Capture the cell that displays the provided text and extract its (x, y) central coordinate. 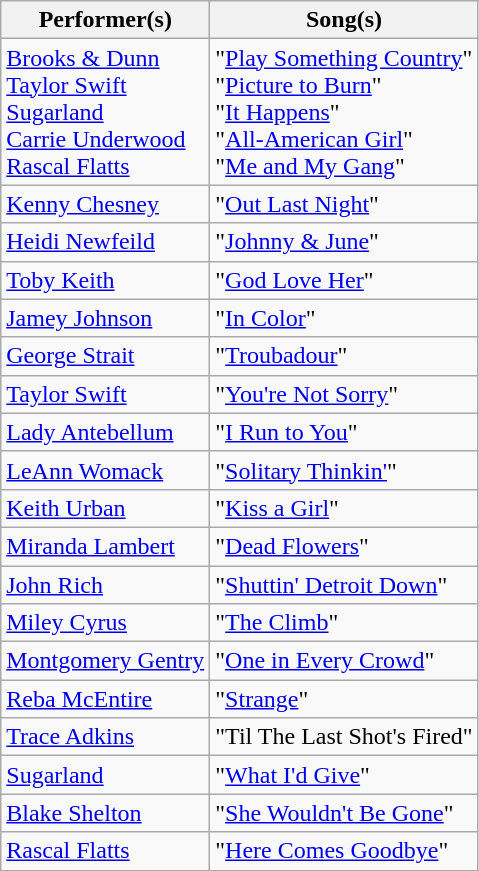
Lady Antebellum (106, 432)
Rascal Flatts (106, 851)
Taylor Swift (106, 394)
"What I'd Give" (344, 775)
Toby Keith (106, 280)
Brooks & DunnTaylor SwiftSugarlandCarrie UnderwoodRascal Flatts (106, 112)
"You're Not Sorry" (344, 394)
Song(s) (344, 20)
"Strange" (344, 699)
Performer(s) (106, 20)
Miranda Lambert (106, 546)
"God Love Her" (344, 280)
Blake Shelton (106, 813)
"Shuttin' Detroit Down" (344, 585)
"Johnny & June" (344, 242)
Keith Urban (106, 508)
John Rich (106, 585)
Trace Adkins (106, 737)
"The Climb" (344, 623)
"Play Something Country""Picture to Burn""It Happens""All-American Girl""Me and My Gang" (344, 112)
Montgomery Gentry (106, 661)
"Dead Flowers" (344, 546)
"She Wouldn't Be Gone" (344, 813)
Jamey Johnson (106, 318)
"Out Last Night" (344, 204)
LeAnn Womack (106, 470)
"Here Comes Goodbye" (344, 851)
"Troubadour" (344, 356)
"Solitary Thinkin'" (344, 470)
Sugarland (106, 775)
Reba McEntire (106, 699)
Miley Cyrus (106, 623)
"I Run to You" (344, 432)
Heidi Newfeild (106, 242)
"Til The Last Shot's Fired" (344, 737)
"Kiss a Girl" (344, 508)
"One in Every Crowd" (344, 661)
"In Color" (344, 318)
Kenny Chesney (106, 204)
George Strait (106, 356)
